Extract the (X, Y) coordinate from the center of the cell holding the provided text.  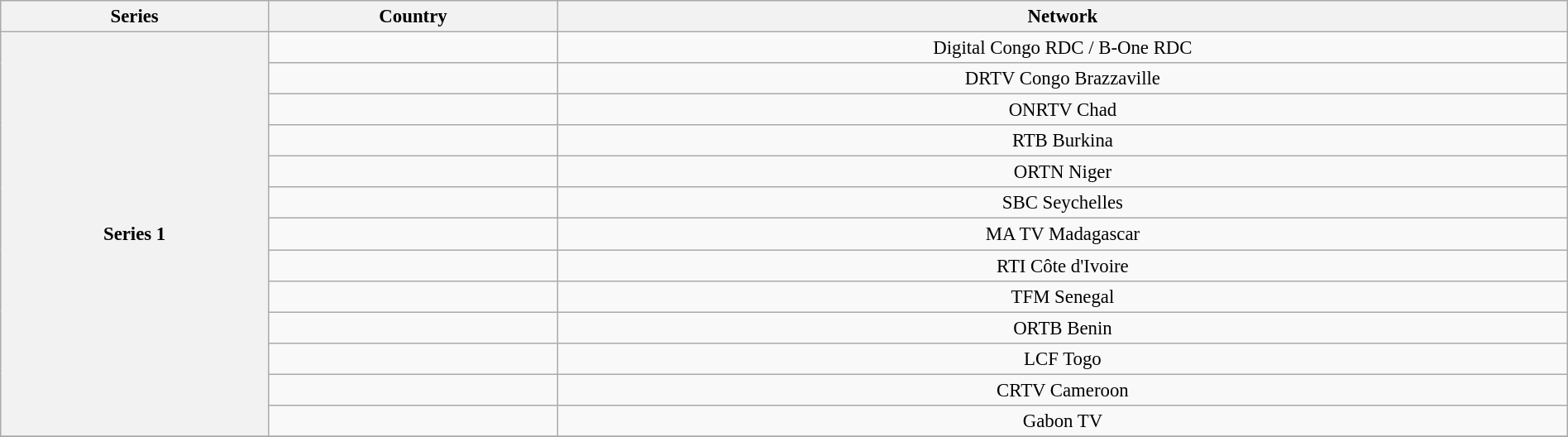
ORTN Niger (1064, 172)
Digital Congo RDC / B-One RDC (1064, 48)
LCF Togo (1064, 358)
RTI Côte d'Ivoire (1064, 266)
Network (1064, 17)
SBC Seychelles (1064, 203)
Country (413, 17)
DRTV Congo Brazzaville (1064, 79)
ORTB Benin (1064, 328)
CRTV Cameroon (1064, 390)
ONRTV Chad (1064, 110)
RTB Burkina (1064, 141)
Series 1 (135, 235)
Gabon TV (1064, 421)
Series (135, 17)
TFM Senegal (1064, 296)
MA TV Madagascar (1064, 234)
